Capture the cell that displays the provided text and extract its [X, Y] central coordinate. 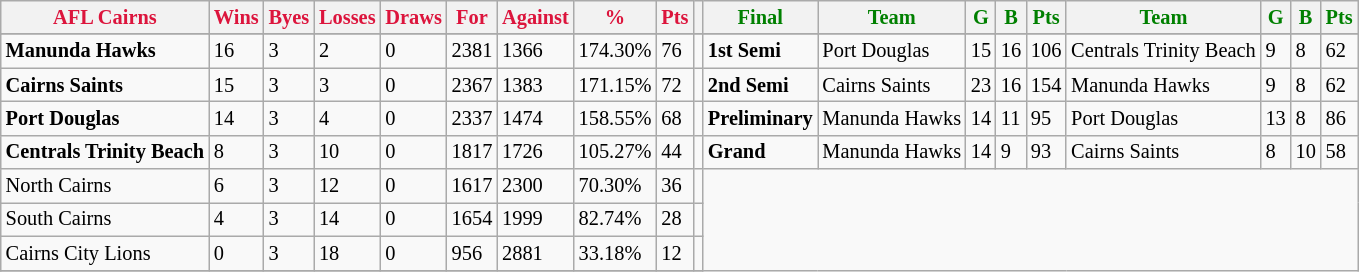
95 [1046, 118]
1999 [536, 219]
Wins [236, 17]
171.15% [616, 85]
2300 [536, 186]
1383 [536, 85]
1726 [536, 152]
154 [1046, 85]
2 [347, 51]
105.27% [616, 152]
82.74% [616, 219]
1366 [536, 51]
Against [536, 17]
1817 [472, 152]
Final [760, 17]
44 [674, 152]
70.30% [616, 186]
11 [1011, 118]
1st Semi [760, 51]
2nd Semi [760, 85]
1617 [472, 186]
2337 [472, 118]
956 [472, 253]
23 [981, 85]
76 [674, 51]
Draws [413, 17]
Cairns City Lions [105, 253]
106 [1046, 51]
1474 [536, 118]
2367 [472, 85]
174.30% [616, 51]
Preliminary [760, 118]
South Cairns [105, 219]
68 [674, 118]
For [472, 17]
72 [674, 85]
36 [674, 186]
2881 [536, 253]
58 [1340, 152]
158.55% [616, 118]
6 [236, 186]
Losses [347, 17]
North Cairns [105, 186]
18 [347, 253]
Grand [760, 152]
28 [674, 219]
93 [1046, 152]
% [616, 17]
2381 [472, 51]
AFL Cairns [105, 17]
Byes [289, 17]
1654 [472, 219]
86 [1340, 118]
13 [1276, 118]
33.18% [616, 253]
